Provide the (x, y) coordinate of the cell's center where the given text is located.  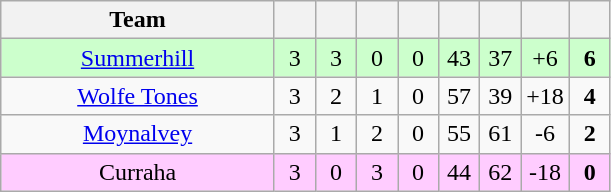
61 (500, 134)
55 (460, 134)
39 (500, 96)
44 (460, 172)
Wolfe Tones (138, 96)
4 (590, 96)
+6 (546, 58)
6 (590, 58)
Curraha (138, 172)
43 (460, 58)
57 (460, 96)
Moynalvey (138, 134)
-6 (546, 134)
62 (500, 172)
37 (500, 58)
Team (138, 20)
-18 (546, 172)
+18 (546, 96)
Summerhill (138, 58)
